Detect which cell encompasses the target text, then output its [x, y] center coordinate. 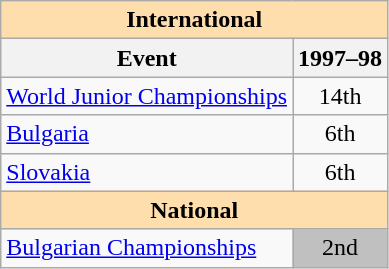
Slovakia [147, 172]
Bulgarian Championships [147, 248]
14th [340, 96]
International [194, 20]
Bulgaria [147, 134]
2nd [340, 248]
National [194, 210]
World Junior Championships [147, 96]
Event [147, 58]
1997–98 [340, 58]
